Detect which cell encompasses the target text, then output its (X, Y) center coordinate. 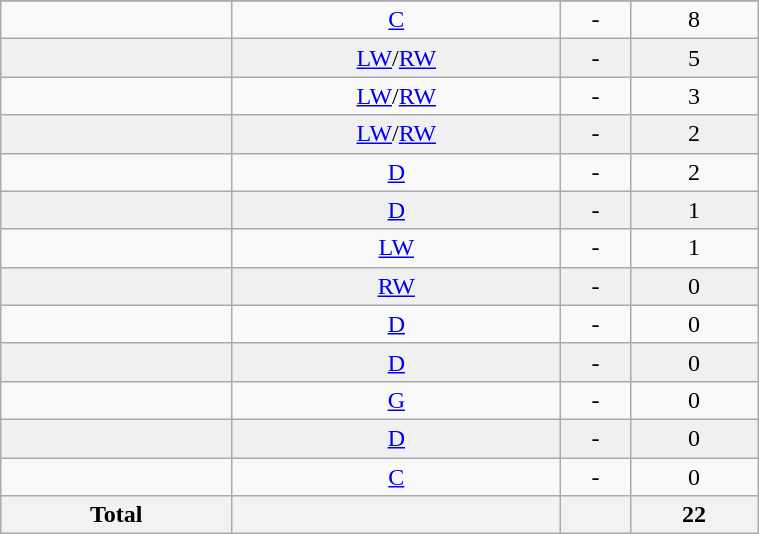
LW (396, 248)
22 (694, 515)
RW (396, 286)
3 (694, 96)
8 (694, 20)
5 (694, 58)
G (396, 400)
Total (116, 515)
